Return the [x, y] coordinate for the center point of the cell that contains the specified text.  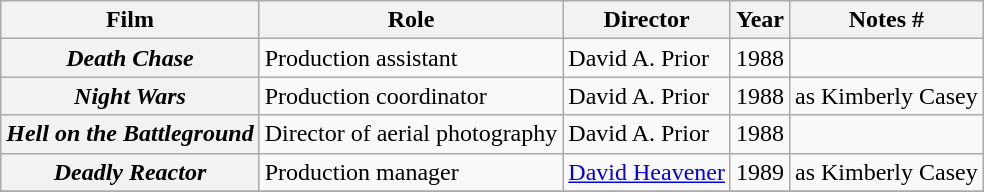
1989 [760, 172]
Death Chase [130, 58]
Director [647, 20]
Production coordinator [411, 96]
Director of aerial photography [411, 134]
Night Wars [130, 96]
Notes # [887, 20]
Production manager [411, 172]
Film [130, 20]
David Heavener [647, 172]
Deadly Reactor [130, 172]
Hell on the Battleground [130, 134]
Production assistant [411, 58]
Year [760, 20]
Role [411, 20]
